Return the [x, y] coordinate for the center point of the cell that contains the specified text.  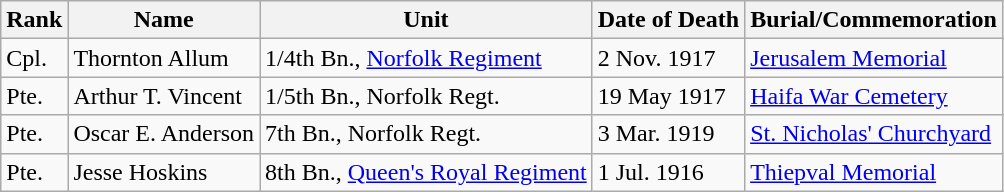
Burial/Commemoration [874, 20]
Thiepval Memorial [874, 172]
Jesse Hoskins [164, 172]
7th Bn., Norfolk Regt. [426, 134]
Name [164, 20]
1 Jul. 1916 [668, 172]
Jerusalem Memorial [874, 58]
Date of Death [668, 20]
Rank [34, 20]
19 May 1917 [668, 96]
1/5th Bn., Norfolk Regt. [426, 96]
Unit [426, 20]
Thornton Allum [164, 58]
Cpl. [34, 58]
Arthur T. Vincent [164, 96]
Oscar E. Anderson [164, 134]
3 Mar. 1919 [668, 134]
8th Bn., Queen's Royal Regiment [426, 172]
1/4th Bn., Norfolk Regiment [426, 58]
Haifa War Cemetery [874, 96]
2 Nov. 1917 [668, 58]
St. Nicholas' Churchyard [874, 134]
